Search for the cell housing the specified text and yield its [X, Y] center coordinate. 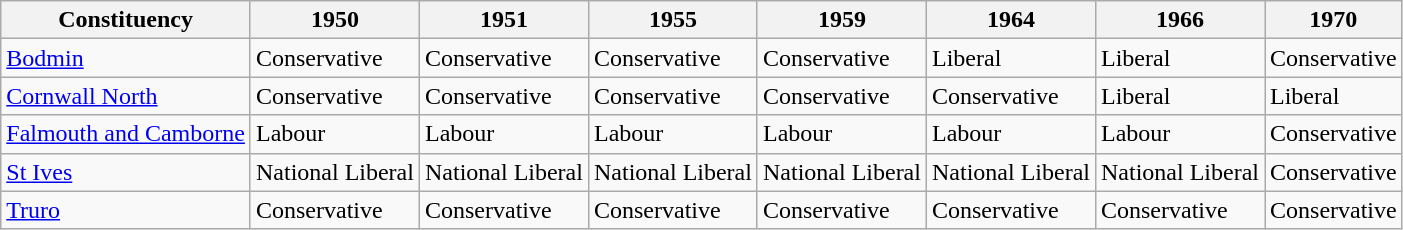
Constituency [126, 20]
1951 [504, 20]
Truro [126, 210]
1970 [1333, 20]
1964 [1010, 20]
Cornwall North [126, 96]
1955 [672, 20]
St Ives [126, 172]
Bodmin [126, 58]
1959 [842, 20]
1950 [334, 20]
Falmouth and Camborne [126, 134]
1966 [1180, 20]
